Pinpoint the cell where the given text exists, returning its (X, Y) midpoint coordinate. 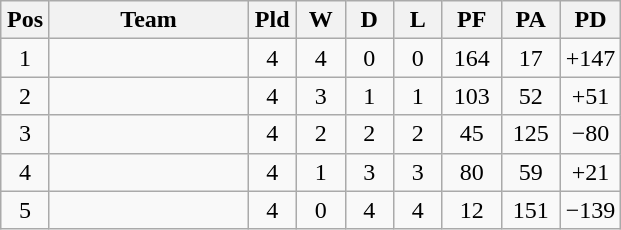
59 (530, 172)
103 (472, 96)
151 (530, 210)
12 (472, 210)
PF (472, 20)
−139 (590, 210)
+21 (590, 172)
PA (530, 20)
125 (530, 134)
80 (472, 172)
52 (530, 96)
Pld (272, 20)
164 (472, 58)
17 (530, 58)
−80 (590, 134)
L (418, 20)
PD (590, 20)
5 (26, 210)
+147 (590, 58)
D (370, 20)
W (320, 20)
+51 (590, 96)
Pos (26, 20)
45 (472, 134)
Team (148, 20)
